Find where the given text appears and provide that cell's center as (X, Y) coordinate. 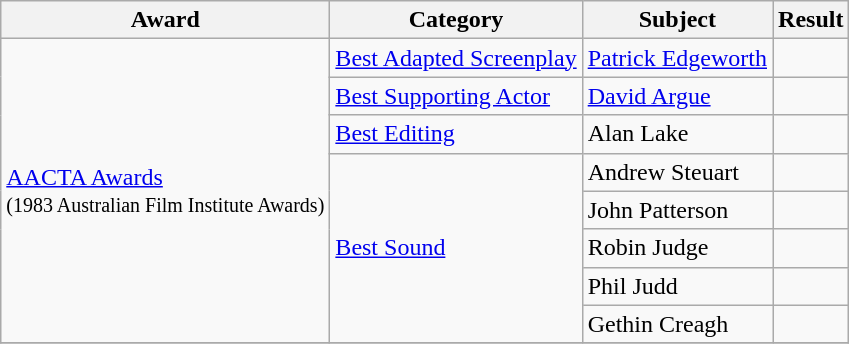
AACTA Awards(1983 Australian Film Institute Awards) (166, 191)
Patrick Edgeworth (677, 58)
David Argue (677, 96)
John Patterson (677, 210)
Andrew Steuart (677, 172)
Alan Lake (677, 134)
Best Adapted Screenplay (456, 58)
Best Editing (456, 134)
Phil Judd (677, 286)
Category (456, 20)
Best Supporting Actor (456, 96)
Result (811, 20)
Robin Judge (677, 248)
Subject (677, 20)
Award (166, 20)
Gethin Creagh (677, 324)
Best Sound (456, 248)
